From the cell containing the given text, extract its center point as (x, y) coordinate. 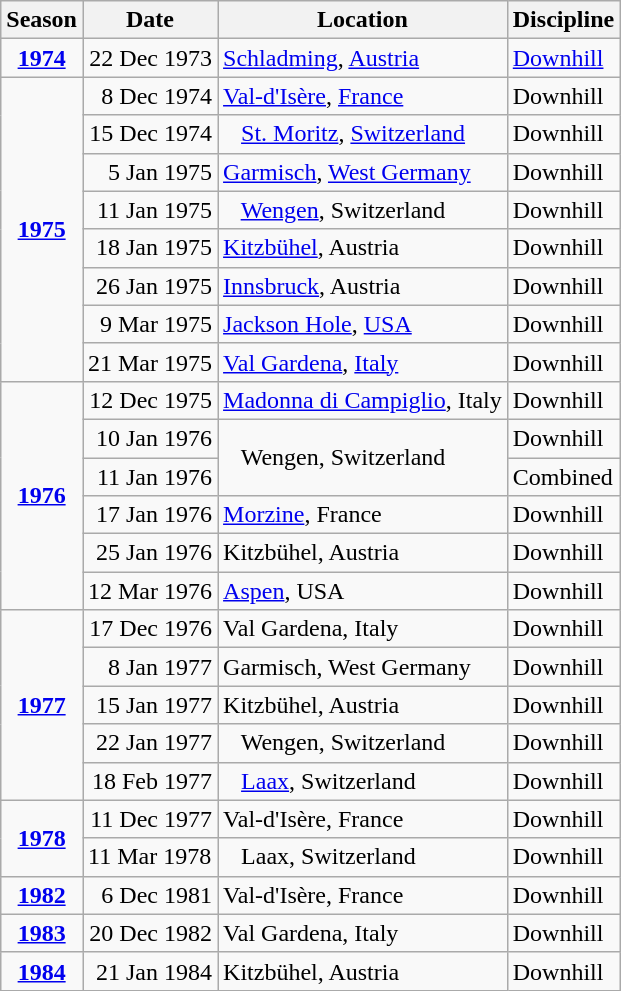
1975 (42, 229)
Season (42, 20)
1983 (42, 933)
Madonna di Campiglio, Italy (363, 400)
11 Jan 1975 (150, 210)
17 Dec 1976 (150, 629)
8 Dec 1974 (150, 96)
Schladming, Austria (363, 58)
Innsbruck, Austria (363, 286)
20 Dec 1982 (150, 933)
1982 (42, 895)
1978 (42, 838)
21 Jan 1984 (150, 971)
1977 (42, 705)
21 Mar 1975 (150, 362)
15 Jan 1977 (150, 705)
5 Jan 1975 (150, 172)
Location (363, 20)
12 Dec 1975 (150, 400)
22 Dec 1973 (150, 58)
Aspen, USA (363, 591)
10 Jan 1976 (150, 438)
11 Jan 1976 (150, 477)
12 Mar 1976 (150, 591)
11 Dec 1977 (150, 819)
Morzine, France (363, 515)
1984 (42, 971)
25 Jan 1976 (150, 553)
Combined (563, 477)
18 Jan 1975 (150, 248)
1974 (42, 58)
22 Jan 1977 (150, 743)
26 Jan 1975 (150, 286)
6 Dec 1981 (150, 895)
Date (150, 20)
15 Dec 1974 (150, 134)
9 Mar 1975 (150, 324)
St. Moritz, Switzerland (363, 134)
18 Feb 1977 (150, 781)
Jackson Hole, USA (363, 324)
11 Mar 1978 (150, 857)
8 Jan 1977 (150, 667)
Discipline (563, 20)
1976 (42, 495)
17 Jan 1976 (150, 515)
